Extract the [x, y] coordinate from the center of the cell holding the provided text.  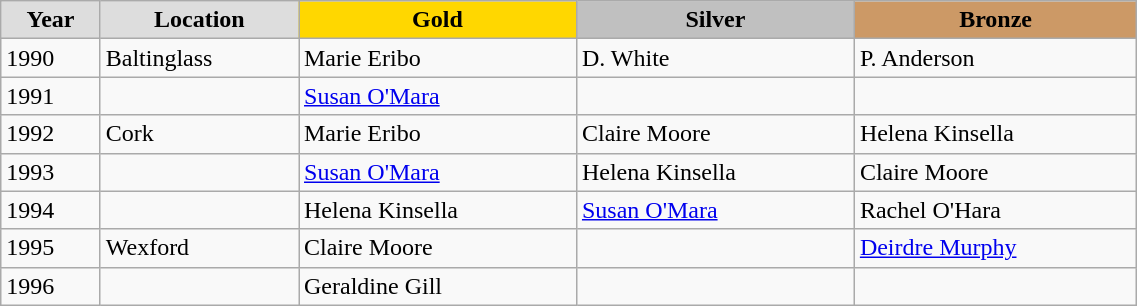
Bronze [995, 20]
Silver [715, 20]
Rachel O'Hara [995, 210]
Gold [437, 20]
Baltinglass [199, 58]
Deirdre Murphy [995, 248]
Cork [199, 134]
Wexford [199, 248]
1996 [50, 286]
Geraldine Gill [437, 286]
1993 [50, 172]
1990 [50, 58]
1995 [50, 248]
1992 [50, 134]
D. White [715, 58]
Location [199, 20]
Year [50, 20]
P. Anderson [995, 58]
1994 [50, 210]
1991 [50, 96]
